Search for the cell housing the specified text and yield its [x, y] center coordinate. 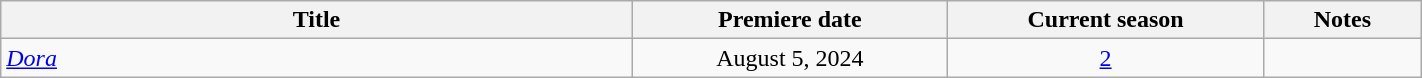
Current season [1106, 20]
Dora [316, 58]
Notes [1342, 20]
August 5, 2024 [790, 58]
2 [1106, 58]
Premiere date [790, 20]
Title [316, 20]
